Return the [X, Y] coordinate for the center point of the cell that contains the specified text.  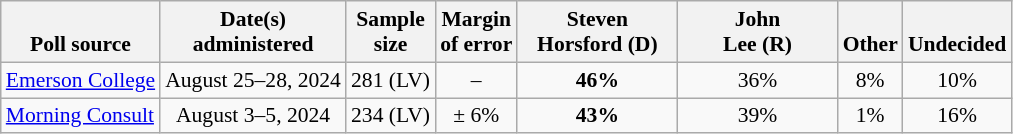
± 6% [476, 116]
JohnLee (R) [757, 32]
16% [957, 116]
August 3–5, 2024 [253, 116]
Date(s)administered [253, 32]
Marginof error [476, 32]
8% [870, 80]
234 (LV) [390, 116]
Poll source [80, 32]
39% [757, 116]
43% [597, 116]
1% [870, 116]
StevenHorsford (D) [597, 32]
Samplesize [390, 32]
Other [870, 32]
Morning Consult [80, 116]
Undecided [957, 32]
– [476, 80]
Emerson College [80, 80]
281 (LV) [390, 80]
46% [597, 80]
36% [757, 80]
August 25–28, 2024 [253, 80]
10% [957, 80]
